Scan for the cell matching the given text and deliver its (x, y) coordinate at center. 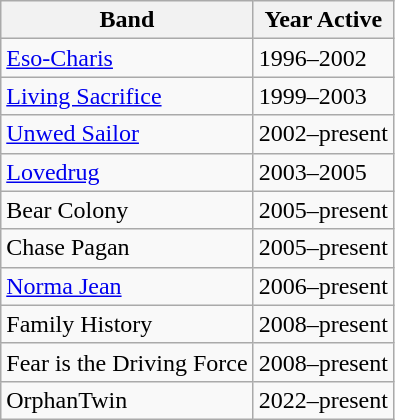
1999–2003 (323, 96)
Bear Colony (127, 210)
Band (127, 20)
Norma Jean (127, 286)
Lovedrug (127, 172)
Eso-Charis (127, 58)
Year Active (323, 20)
Family History (127, 324)
2002–present (323, 134)
2003–2005 (323, 172)
2022–present (323, 400)
2006–present (323, 286)
Living Sacrifice (127, 96)
Chase Pagan (127, 248)
OrphanTwin (127, 400)
Fear is the Driving Force (127, 362)
1996–2002 (323, 58)
Unwed Sailor (127, 134)
